Identify which cell holds the provided text, then report its (x, y) central coordinate. 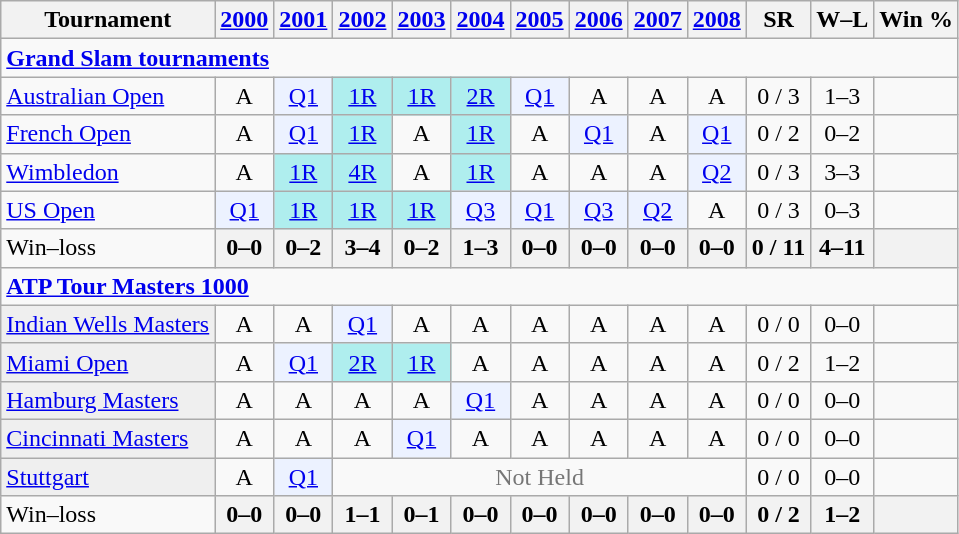
Wimbledon (108, 172)
0–3 (842, 210)
Win % (916, 20)
SR (778, 20)
4R (362, 172)
2005 (540, 20)
Indian Wells Masters (108, 324)
Australian Open (108, 96)
W–L (842, 20)
Not Held (540, 477)
Hamburg Masters (108, 400)
US Open (108, 210)
3–4 (362, 248)
Miami Open (108, 362)
ATP Tour Masters 1000 (480, 286)
4–11 (842, 248)
2004 (480, 20)
Cincinnati Masters (108, 438)
French Open (108, 134)
3–3 (842, 172)
Grand Slam tournaments (480, 58)
1–1 (362, 515)
2008 (716, 20)
2006 (598, 20)
2000 (244, 20)
Stuttgart (108, 477)
0–1 (422, 515)
2007 (658, 20)
Tournament (108, 20)
0 / 11 (778, 248)
2002 (362, 20)
2003 (422, 20)
2001 (304, 20)
